Determine the (x, y) coordinate at the center of the cell enclosing the given text.  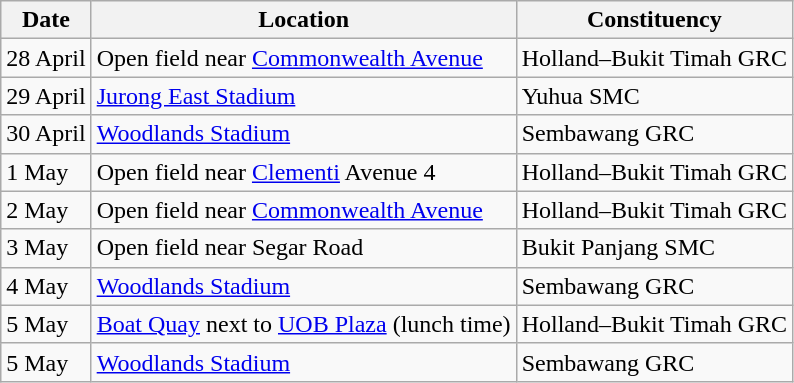
Jurong East Stadium (304, 96)
Boat Quay next to UOB Plaza (lunch time) (304, 324)
Date (46, 20)
30 April (46, 134)
4 May (46, 286)
Open field near Clementi Avenue 4 (304, 172)
Open field near Segar Road (304, 248)
Location (304, 20)
3 May (46, 248)
1 May (46, 172)
2 May (46, 210)
Yuhua SMC (654, 96)
29 April (46, 96)
Bukit Panjang SMC (654, 248)
Constituency (654, 20)
28 April (46, 58)
